Provide the [x, y] coordinate of the cell's center where the given text is located.  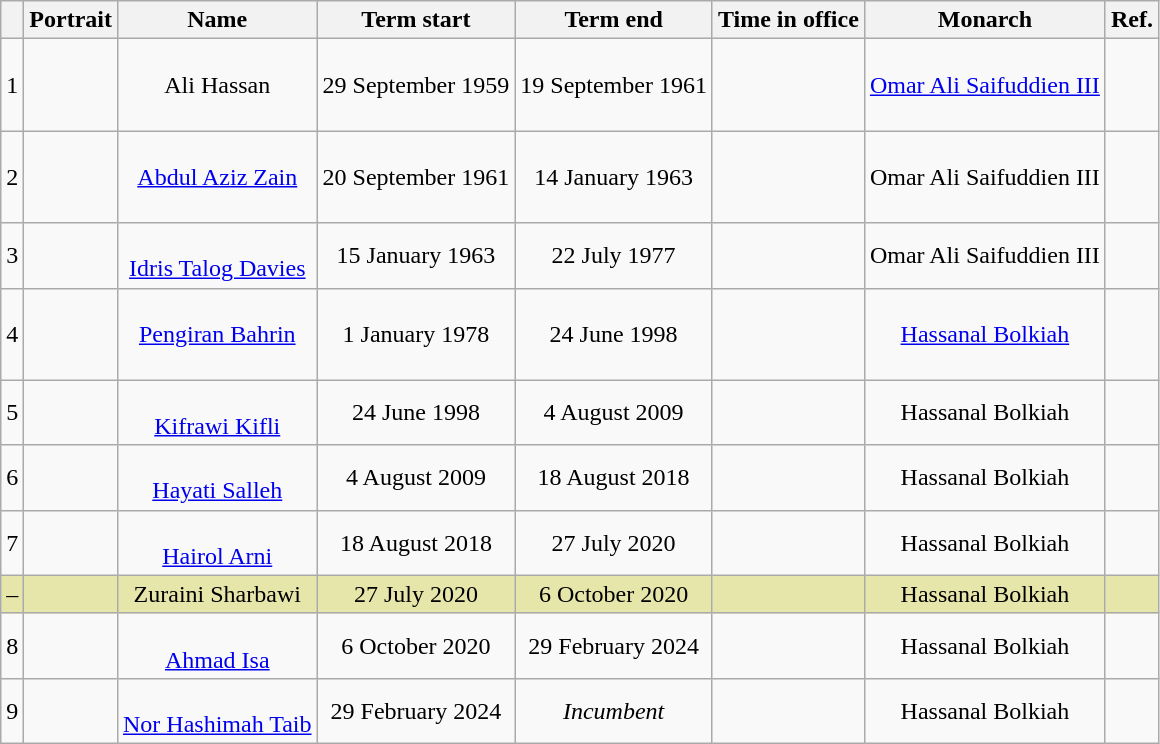
Hairol Arni [217, 542]
1 January 1978 [416, 334]
22 July 1977 [614, 256]
6 [12, 478]
Abdul Aziz Zain [217, 177]
29 September 1959 [416, 85]
5 [12, 412]
– [12, 594]
14 January 1963 [614, 177]
Ahmad Isa [217, 646]
15 January 1963 [416, 256]
Hayati Salleh [217, 478]
4 [12, 334]
20 September 1961 [416, 177]
3 [12, 256]
Kifrawi Kifli [217, 412]
2 [12, 177]
8 [12, 646]
Portrait [71, 20]
Incumbent [614, 710]
1 [12, 85]
Ref. [1132, 20]
19 September 1961 [614, 85]
Nor Hashimah Taib [217, 710]
Idris Talog Davies [217, 256]
Term start [416, 20]
Ali Hassan [217, 85]
Name [217, 20]
Time in office [788, 20]
Zuraini Sharbawi [217, 594]
7 [12, 542]
Term end [614, 20]
Monarch [984, 20]
9 [12, 710]
Pengiran Bahrin [217, 334]
